Find where the given text appears and provide that cell's center as [x, y] coordinate. 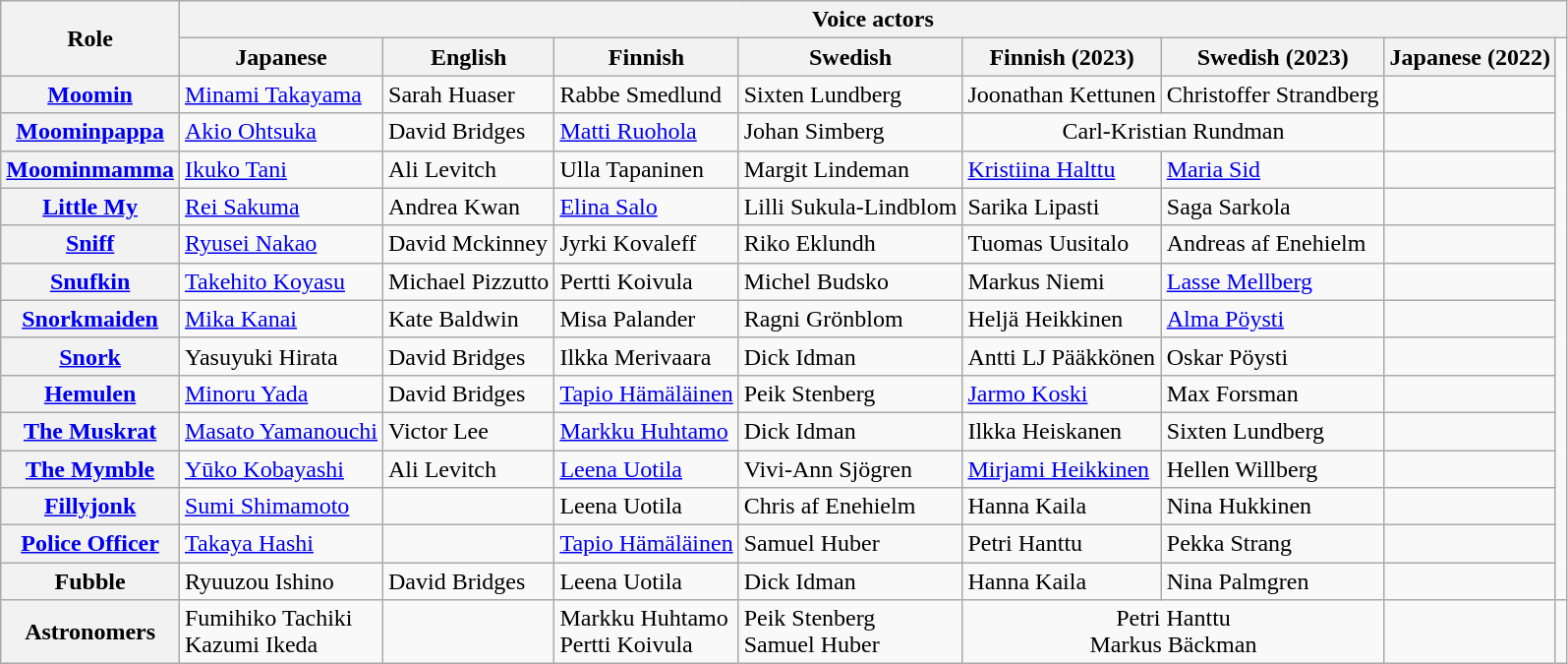
Snork [90, 356]
Jarmo Koski [1062, 393]
Swedish [850, 57]
Masato Yamanouchi [281, 431]
Pekka Strang [1272, 544]
Tuomas Uusitalo [1062, 244]
Margit Lindeman [850, 169]
Alma Pöysti [1272, 319]
Lilli Sukula-Lindblom [850, 207]
Moominmamma [90, 169]
The Mymble [90, 469]
Minoru Yada [281, 393]
Sumi Shimamoto [281, 507]
Mika Kanai [281, 319]
Andrea Kwan [469, 207]
Victor Lee [469, 431]
Ilkka Merivaara [647, 356]
Takaya Hashi [281, 544]
Heljä Heikkinen [1062, 319]
Hemulen [90, 393]
Minami Takayama [281, 94]
Yasuyuki Hirata [281, 356]
Max Forsman [1272, 393]
Oskar Pöysti [1272, 356]
Antti LJ Pääkkönen [1062, 356]
Kate Baldwin [469, 319]
Sarika Lipasti [1062, 207]
Ilkka Heiskanen [1062, 431]
Riko Eklundh [850, 244]
Joonathan Kettunen [1062, 94]
Markus Niemi [1062, 281]
Michel Budsko [850, 281]
Japanese [281, 57]
Elina Salo [647, 207]
Nina Hukkinen [1272, 507]
Andreas af Enehielm [1272, 244]
Finnish [647, 57]
Carl-Kristian Rundman [1174, 132]
Police Officer [90, 544]
Ragni Grönblom [850, 319]
Peik StenbergSamuel Huber [850, 632]
Rei Sakuma [281, 207]
Kristiina Halttu [1062, 169]
English [469, 57]
Matti Ruohola [647, 132]
Ryusei Nakao [281, 244]
Astronomers [90, 632]
Maria Sid [1272, 169]
Petri HanttuMarkus Bäckman [1174, 632]
Yūko Kobayashi [281, 469]
Peik Stenberg [850, 393]
Japanese (2022) [1470, 57]
Samuel Huber [850, 544]
Akio Ohtsuka [281, 132]
Moomin [90, 94]
Mirjami Heikkinen [1062, 469]
Fubble [90, 581]
Snufkin [90, 281]
Chris af Enehielm [850, 507]
Rabbe Smedlund [647, 94]
The Muskrat [90, 431]
Christoffer Strandberg [1272, 94]
Nina Palmgren [1272, 581]
Pertti Koivula [647, 281]
Takehito Koyasu [281, 281]
Moominpappa [90, 132]
Petri Hanttu [1062, 544]
Jyrki Kovaleff [647, 244]
Role [90, 38]
Misa Palander [647, 319]
Sarah Huaser [469, 94]
Fillyjonk [90, 507]
Lasse Mellberg [1272, 281]
Markku HuhtamoPertti Koivula [647, 632]
Michael Pizzutto [469, 281]
Vivi-Ann Sjögren [850, 469]
Ikuko Tani [281, 169]
David Mckinney [469, 244]
Fumihiko TachikiKazumi Ikeda [281, 632]
Ulla Tapaninen [647, 169]
Little My [90, 207]
Sniff [90, 244]
Saga Sarkola [1272, 207]
Snorkmaiden [90, 319]
Ryuuzou Ishino [281, 581]
Swedish (2023) [1272, 57]
Finnish (2023) [1062, 57]
Markku Huhtamo [647, 431]
Voice actors [873, 20]
Johan Simberg [850, 132]
Hellen Willberg [1272, 469]
